Extract the [x, y] coordinate from the center of the cell holding the provided text.  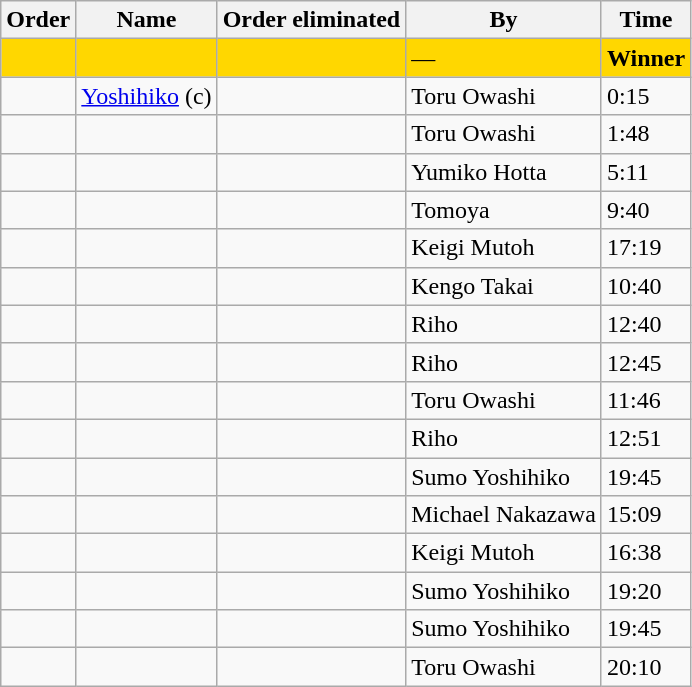
Order [38, 20]
5:11 [646, 172]
12:51 [646, 438]
12:40 [646, 324]
0:15 [646, 96]
17:19 [646, 248]
20:10 [646, 667]
Name [146, 20]
Order eliminated [312, 20]
1:48 [646, 134]
Tomoya [504, 210]
10:40 [646, 286]
16:38 [646, 553]
11:46 [646, 400]
Yoshihiko (c) [146, 96]
15:09 [646, 515]
19:20 [646, 591]
Winner [646, 58]
12:45 [646, 362]
9:40 [646, 210]
— [504, 58]
By [504, 20]
Yumiko Hotta [504, 172]
Time [646, 20]
Kengo Takai [504, 286]
Michael Nakazawa [504, 515]
